Provide the (X, Y) coordinate of the cell's center where the given text is located.  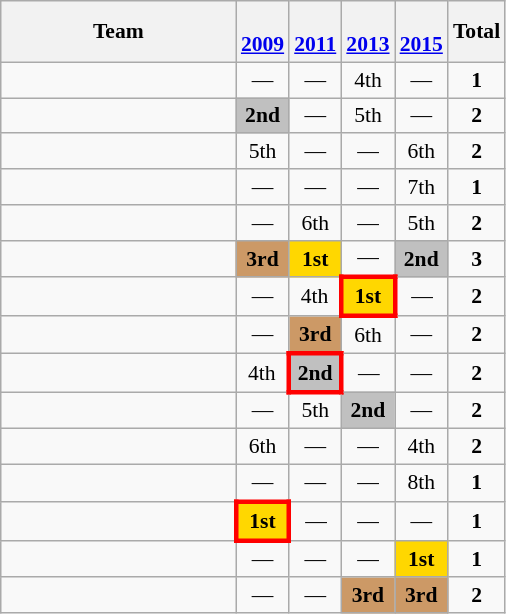
2011 (315, 32)
3 (476, 258)
2009 (262, 32)
7th (422, 187)
8th (422, 484)
Team (118, 32)
Total (476, 32)
2015 (422, 32)
2013 (368, 32)
